Scan for the cell matching the given text and deliver its [X, Y] coordinate at center. 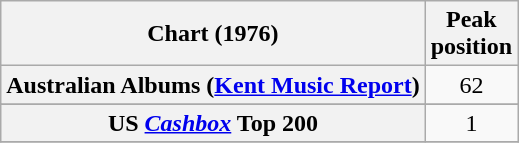
US Cashbox Top 200 [213, 123]
Peakposition [471, 34]
Australian Albums (Kent Music Report) [213, 85]
1 [471, 123]
62 [471, 85]
Chart (1976) [213, 34]
